Extract the (x, y) coordinate from the center of the cell holding the provided text.  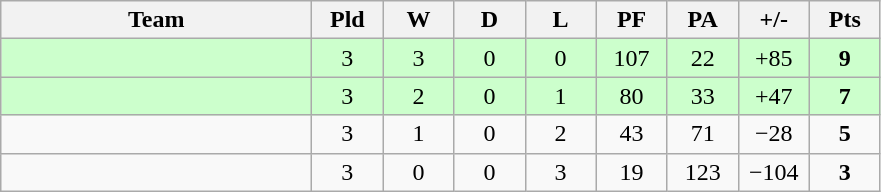
−104 (774, 172)
Pts (844, 20)
−28 (774, 134)
33 (702, 96)
PF (632, 20)
123 (702, 172)
+85 (774, 58)
Pld (348, 20)
107 (632, 58)
+/- (774, 20)
Team (156, 20)
22 (702, 58)
71 (702, 134)
43 (632, 134)
80 (632, 96)
9 (844, 58)
D (490, 20)
19 (632, 172)
5 (844, 134)
7 (844, 96)
L (560, 20)
PA (702, 20)
+47 (774, 96)
W (418, 20)
